Scan for the cell matching the given text and deliver its (x, y) coordinate at center. 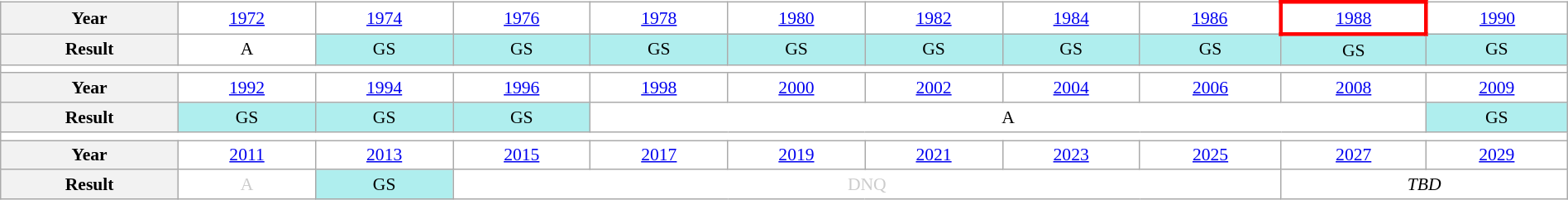
2021 (934, 155)
TBD (1424, 185)
1988 (1353, 18)
2000 (796, 88)
1982 (934, 18)
1986 (1211, 18)
DNQ (867, 185)
2008 (1353, 88)
2017 (659, 155)
2004 (1071, 88)
1984 (1071, 18)
2023 (1071, 155)
2013 (385, 155)
1978 (659, 18)
2009 (1497, 88)
2002 (934, 88)
2019 (796, 155)
2015 (522, 155)
2027 (1353, 155)
1976 (522, 18)
1980 (796, 18)
1998 (659, 88)
1994 (385, 88)
1992 (246, 88)
1972 (246, 18)
1996 (522, 88)
1974 (385, 18)
1990 (1497, 18)
2011 (246, 155)
2025 (1211, 155)
2006 (1211, 88)
2029 (1497, 155)
